For the text-containing cell, return its midpoint in [x, y] coordinate format. 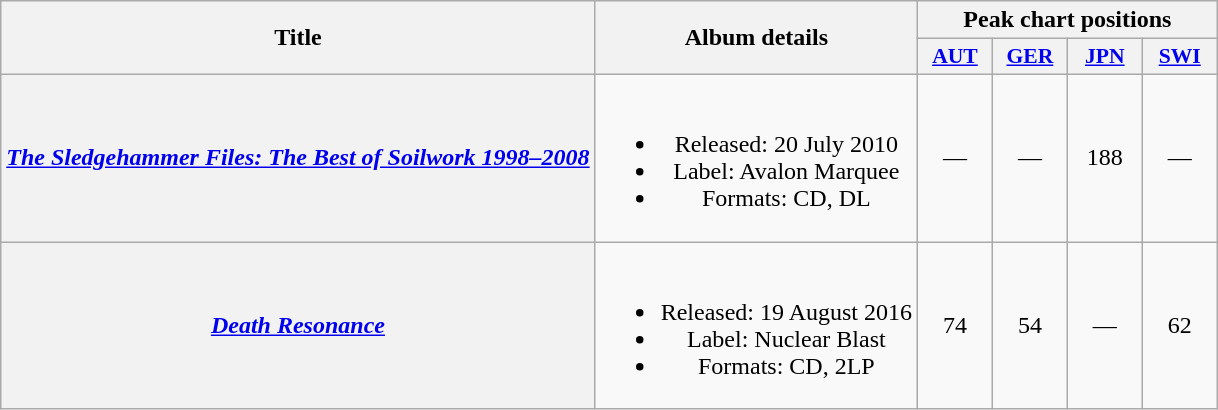
188 [1104, 158]
Peak chart positions [1068, 20]
Death Resonance [298, 326]
62 [1180, 326]
Released: 19 August 2016Label: Nuclear BlastFormats: CD, 2LP [756, 326]
GER [1030, 57]
Album details [756, 38]
SWI [1180, 57]
54 [1030, 326]
JPN [1104, 57]
Released: 20 July 2010Label: Avalon MarqueeFormats: CD, DL [756, 158]
Title [298, 38]
The Sledgehammer Files: The Best of Soilwork 1998–2008 [298, 158]
74 [956, 326]
AUT [956, 57]
